Pinpoint the cell where the given text exists, returning its [x, y] midpoint coordinate. 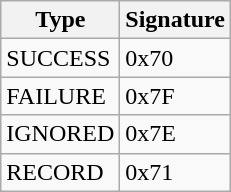
SUCCESS [60, 58]
0x70 [176, 58]
RECORD [60, 172]
0x71 [176, 172]
0x7F [176, 96]
IGNORED [60, 134]
FAILURE [60, 96]
0x7E [176, 134]
Signature [176, 20]
Type [60, 20]
